Return [X, Y] of the center of cell containing provided text 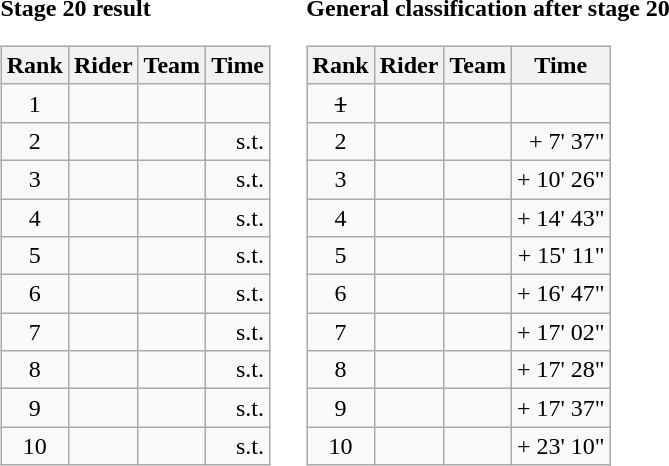
+ 17' 02" [560, 332]
+ 17' 28" [560, 370]
+ 23' 10" [560, 446]
+ 15' 11" [560, 256]
+ 14' 43" [560, 217]
+ 17' 37" [560, 408]
+ 7' 37" [560, 141]
+ 16' 47" [560, 294]
+ 10' 26" [560, 179]
